Detect which cell encompasses the target text, then output its (X, Y) center coordinate. 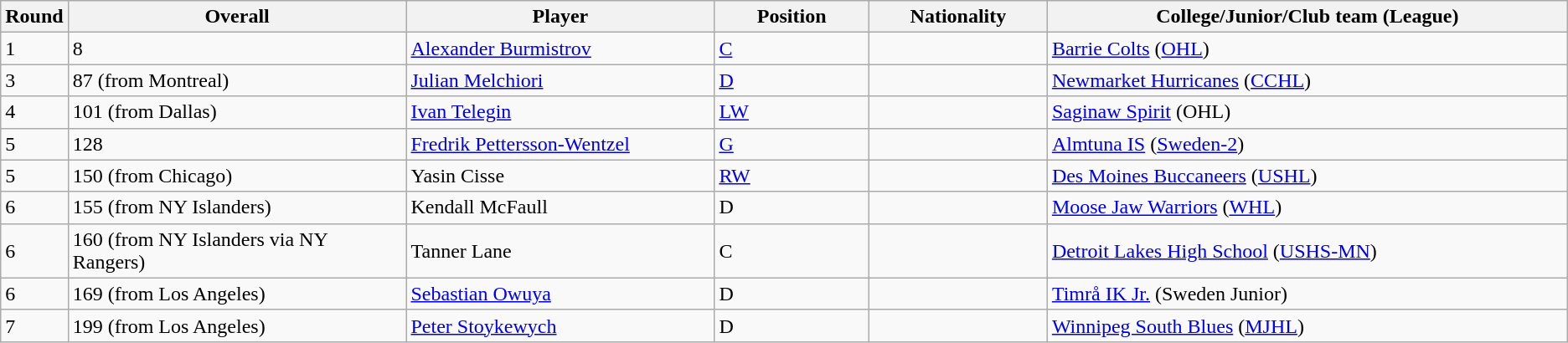
Player (560, 17)
Yasin Cisse (560, 176)
87 (from Montreal) (237, 80)
Julian Melchiori (560, 80)
160 (from NY Islanders via NY Rangers) (237, 251)
Peter Stoykewych (560, 325)
Newmarket Hurricanes (CCHL) (1307, 80)
College/Junior/Club team (League) (1307, 17)
155 (from NY Islanders) (237, 207)
Nationality (958, 17)
199 (from Los Angeles) (237, 325)
Winnipeg South Blues (MJHL) (1307, 325)
Tanner Lane (560, 251)
1 (34, 49)
Moose Jaw Warriors (WHL) (1307, 207)
LW (792, 112)
Round (34, 17)
Timrå IK Jr. (Sweden Junior) (1307, 294)
4 (34, 112)
128 (237, 144)
8 (237, 49)
Sebastian Owuya (560, 294)
Overall (237, 17)
G (792, 144)
Almtuna IS (Sweden-2) (1307, 144)
Detroit Lakes High School (USHS-MN) (1307, 251)
150 (from Chicago) (237, 176)
Saginaw Spirit (OHL) (1307, 112)
Barrie Colts (OHL) (1307, 49)
Kendall McFaull (560, 207)
7 (34, 325)
169 (from Los Angeles) (237, 294)
Ivan Telegin (560, 112)
Des Moines Buccaneers (USHL) (1307, 176)
101 (from Dallas) (237, 112)
3 (34, 80)
Position (792, 17)
RW (792, 176)
Fredrik Pettersson-Wentzel (560, 144)
Alexander Burmistrov (560, 49)
